Locate the cell with the specified text and output its [X, Y] center coordinate. 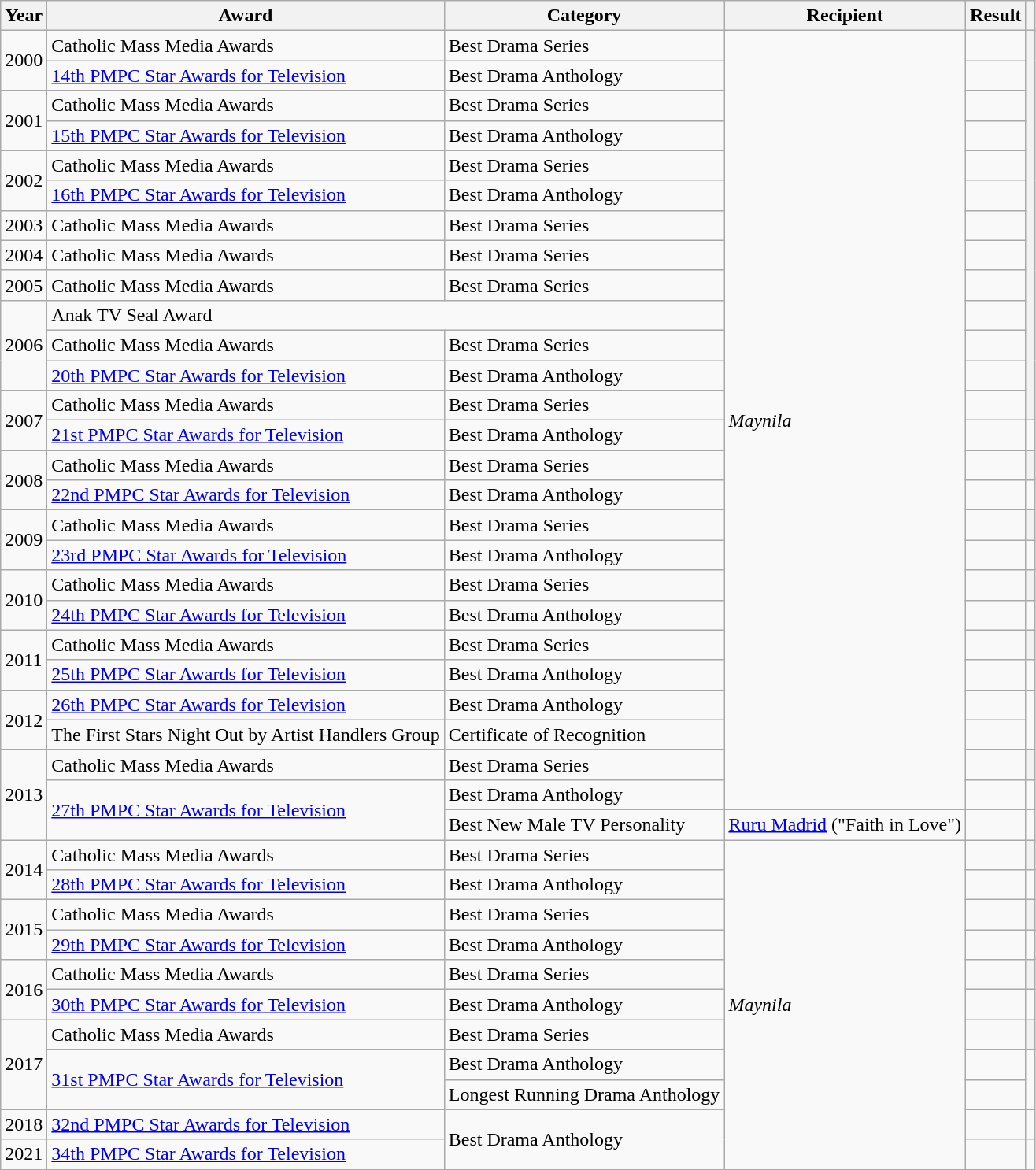
22nd PMPC Star Awards for Television [246, 495]
27th PMPC Star Awards for Television [246, 809]
2011 [24, 660]
26th PMPC Star Awards for Television [246, 705]
Recipient [845, 16]
2008 [24, 480]
2018 [24, 1124]
2001 [24, 120]
2021 [24, 1154]
2003 [24, 225]
34th PMPC Star Awards for Television [246, 1154]
2002 [24, 180]
2007 [24, 420]
2017 [24, 1064]
2000 [24, 61]
Certificate of Recognition [584, 735]
Award [246, 16]
30th PMPC Star Awards for Television [246, 1005]
28th PMPC Star Awards for Television [246, 885]
15th PMPC Star Awards for Television [246, 135]
Year [24, 16]
Best New Male TV Personality [584, 824]
2013 [24, 794]
2014 [24, 869]
25th PMPC Star Awards for Television [246, 675]
Anak TV Seal Award [386, 315]
Category [584, 16]
24th PMPC Star Awards for Television [246, 615]
Ruru Madrid ("Faith in Love") [845, 824]
29th PMPC Star Awards for Television [246, 945]
The First Stars Night Out by Artist Handlers Group [246, 735]
21st PMPC Star Awards for Television [246, 435]
23rd PMPC Star Awards for Television [246, 555]
2004 [24, 255]
20th PMPC Star Awards for Television [246, 376]
2006 [24, 345]
2012 [24, 720]
Longest Running Drama Anthology [584, 1094]
14th PMPC Star Awards for Television [246, 76]
16th PMPC Star Awards for Television [246, 195]
Result [996, 16]
2005 [24, 285]
32nd PMPC Star Awards for Television [246, 1124]
2009 [24, 540]
31st PMPC Star Awards for Television [246, 1079]
2016 [24, 990]
2010 [24, 600]
2015 [24, 930]
